Search for the cell housing the specified text and yield its [x, y] center coordinate. 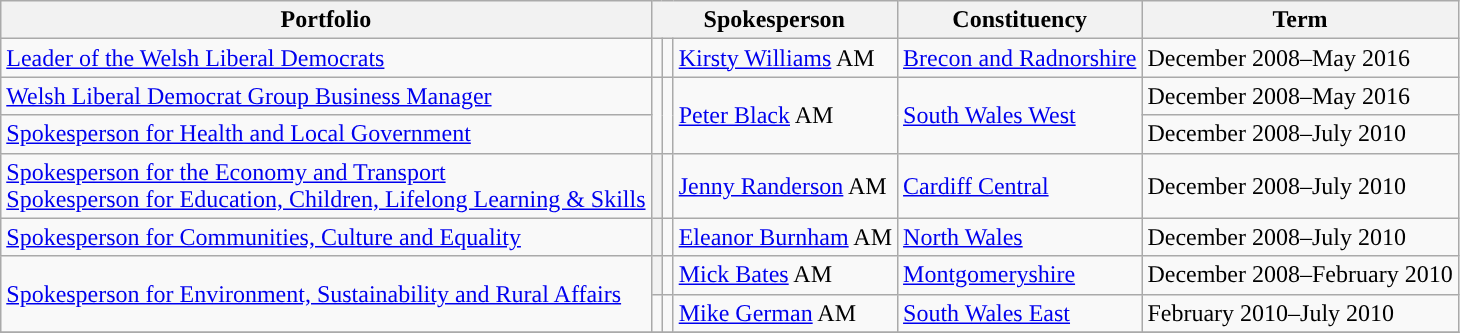
Spokesperson for Environment, Sustainability and Rural Affairs [326, 294]
Spokesperson for Communities, Culture and Equality [326, 237]
February 2010–July 2010 [1300, 313]
Mick Bates AM [785, 275]
Brecon and Radnorshire [1020, 58]
Term [1300, 20]
South Wales West [1020, 115]
Kirsty Williams AM [785, 58]
Peter Black AM [785, 115]
Portfolio [326, 20]
Spokesperson for the Economy and TransportSpokesperson for Education, Children, Lifelong Learning & Skills [326, 186]
Spokesperson for Health and Local Government [326, 134]
Constituency [1020, 20]
South Wales East [1020, 313]
Eleanor Burnham AM [785, 237]
Spokesperson [774, 20]
Cardiff Central [1020, 186]
Welsh Liberal Democrat Group Business Manager [326, 96]
North Wales [1020, 237]
Leader of the Welsh Liberal Democrats [326, 58]
December 2008–February 2010 [1300, 275]
Mike German AM [785, 313]
Jenny Randerson AM [785, 186]
Montgomeryshire [1020, 275]
